Provide the [x, y] coordinate of the cell's center where the given text is located.  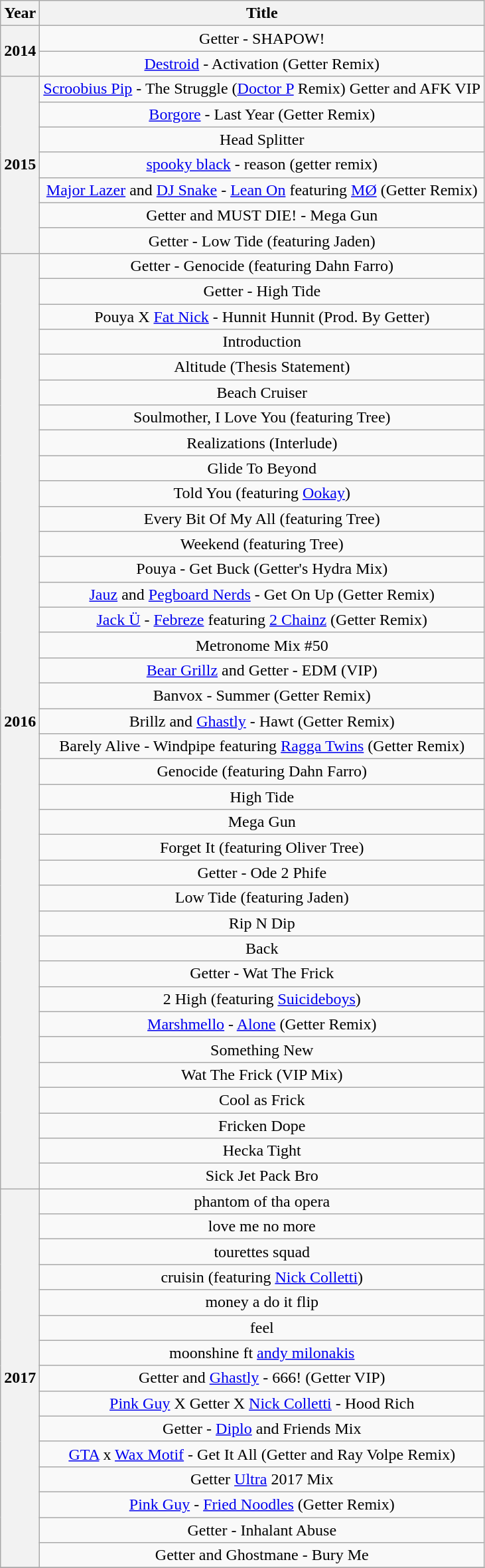
Jack Ü - Febreze featuring 2 Chainz (Getter Remix) [262, 620]
Getter and Ghastly - 666! (Getter VIP) [262, 1378]
Brillz and Ghastly - Hawt (Getter Remix) [262, 721]
GTA x Wax Motif - Get It All (Getter and Ray Volpe Remix) [262, 1454]
Fricken Dope [262, 1126]
Destroid - Activation (Getter Remix) [262, 64]
Getter - Inhalant Abuse [262, 1529]
Scroobius Pip - The Struggle (Doctor P Remix) Getter and AFK VIP [262, 89]
Head Splitter [262, 139]
Told You (featuring Ookay) [262, 493]
Metronome Mix #50 [262, 645]
Hecka Tight [262, 1151]
spooky black - reason (getter remix) [262, 165]
phantom of tha opera [262, 1201]
Getter - High Tide [262, 291]
Forget It (featuring Oliver Tree) [262, 847]
Getter and MUST DIE! - Mega Gun [262, 215]
money a do it flip [262, 1302]
Mega Gun [262, 822]
Year [20, 13]
Sick Jet Pack Bro [262, 1176]
Every Bit Of My All (featuring Tree) [262, 519]
Barely Alive - Windpipe featuring Ragga Twins (Getter Remix) [262, 746]
Getter - Genocide (featuring Dahn Farro) [262, 266]
love me no more [262, 1227]
2015 [20, 165]
Realizations (Interlude) [262, 443]
Back [262, 948]
Major Lazer and DJ Snake - Lean On featuring MØ (Getter Remix) [262, 190]
Banvox - Summer (Getter Remix) [262, 695]
cruisin (featuring Nick Colletti) [262, 1277]
Weekend (featuring Tree) [262, 544]
Getter Ultra 2017 Mix [262, 1479]
Getter - SHAPOW! [262, 39]
Something New [262, 1049]
moonshine ft andy milonakis [262, 1353]
Getter - Wat The Frick [262, 974]
Low Tide (featuring Jaden) [262, 898]
Altitude (Thesis Statement) [262, 367]
Glide To Beyond [262, 468]
Bear Grillz and Getter - EDM (VIP) [262, 670]
Cool as Frick [262, 1100]
Introduction [262, 342]
feel [262, 1328]
Soulmother, I Love You (featuring Tree) [262, 418]
Beach Cruiser [262, 392]
Pouya X Fat Nick - Hunnit Hunnit (Prod. By Getter) [262, 317]
Rip N Dip [262, 923]
tourettes squad [262, 1252]
Getter and Ghostmane - Bury Me [262, 1555]
Getter - Diplo and Friends Mix [262, 1429]
Marshmello - Alone (Getter Remix) [262, 1024]
Title [262, 13]
Wat The Frick (VIP Mix) [262, 1075]
2017 [20, 1379]
Pink Guy - Fried Noodles (Getter Remix) [262, 1504]
Borgore - Last Year (Getter Remix) [262, 114]
Getter - Ode 2 Phife [262, 873]
Pouya - Get Buck (Getter's Hydra Mix) [262, 569]
2 High (featuring Suicideboys) [262, 999]
Getter - Low Tide (featuring Jaden) [262, 240]
Jauz and Pegboard Nerds - Get On Up (Getter Remix) [262, 594]
High Tide [262, 797]
Genocide (featuring Dahn Farro) [262, 772]
2014 [20, 51]
2016 [20, 721]
Pink Guy X Getter X Nick Colletti - Hood Rich [262, 1403]
